Determine the [X, Y] coordinate at the center of the cell enclosing the given text.  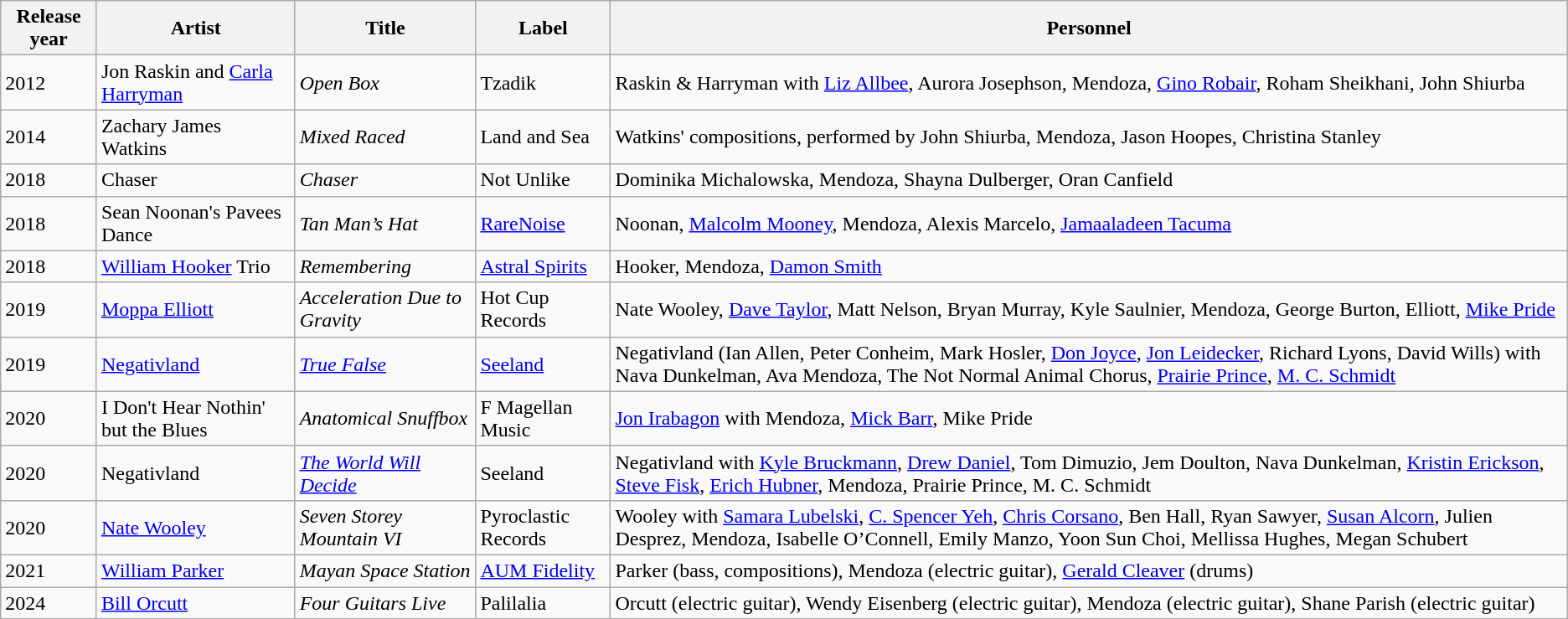
Release year [49, 28]
Not Unlike [543, 180]
William Hooker Trio [196, 266]
Mixed Raced [385, 137]
Four Guitars Live [385, 602]
Artist [196, 28]
Nate Wooley [196, 528]
Parker (bass, compositions), Mendoza (electric guitar), Gerald Cleaver (drums) [1089, 570]
Title [385, 28]
Seven Storey Mountain VI [385, 528]
Tzadik [543, 82]
Hooker, Mendoza, Damon Smith [1089, 266]
Nate Wooley, Dave Taylor, Matt Nelson, Bryan Murray, Kyle Saulnier, Mendoza, George Burton, Elliott, Mike Pride [1089, 310]
RareNoise [543, 223]
F Magellan Music [543, 419]
2014 [49, 137]
Land and Sea [543, 137]
2012 [49, 82]
AUM Fidelity [543, 570]
Palilalia [543, 602]
Anatomical Snuffbox [385, 419]
Sean Noonan's Pavees Dance [196, 223]
Zachary James Watkins [196, 137]
I Don't Hear Nothin' but the Blues [196, 419]
The World Will Decide [385, 472]
Jon Raskin and Carla Harryman [196, 82]
Personnel [1089, 28]
Hot Cup Records [543, 310]
Dominika Michalowska, Mendoza, Shayna Dulberger, Oran Canfield [1089, 180]
2021 [49, 570]
Tan Man’s Hat [385, 223]
Acceleration Due to Gravity [385, 310]
True False [385, 364]
Mayan Space Station [385, 570]
Remembering [385, 266]
Noonan, Malcolm Mooney, Mendoza, Alexis Marcelo, Jamaaladeen Tacuma [1089, 223]
Jon Irabagon with Mendoza, Mick Barr, Mike Pride [1089, 419]
Orcutt (electric guitar), Wendy Eisenberg (electric guitar), Mendoza (electric guitar), Shane Parish (electric guitar) [1089, 602]
Bill Orcutt [196, 602]
Watkins' compositions, performed by John Shiurba, Mendoza, Jason Hoopes, Christina Stanley [1089, 137]
Moppa Elliott [196, 310]
Label [543, 28]
2024 [49, 602]
Raskin & Harryman with Liz Allbee, Aurora Josephson, Mendoza, Gino Robair, Roham Sheikhani, John Shiurba [1089, 82]
Astral Spirits [543, 266]
Open Box [385, 82]
William Parker [196, 570]
Pyroclastic Records [543, 528]
